Scan for the cell matching the given text and deliver its [x, y] coordinate at center. 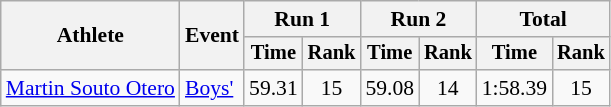
1:58.39 [514, 88]
Run 1 [302, 19]
Total [544, 19]
Boys' [212, 88]
Run 2 [418, 19]
Event [212, 36]
59.31 [274, 88]
Martin Souto Otero [90, 88]
59.08 [390, 88]
Athlete [90, 36]
14 [448, 88]
